Output the (X, Y) coordinate of the center of the cell containing the given text.  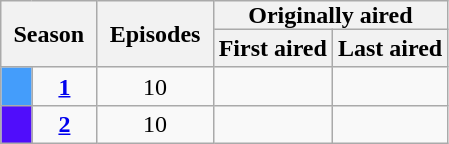
Last aired (390, 48)
1 (64, 86)
First aired (272, 48)
Season (49, 34)
Episodes (155, 34)
Originally aired (330, 15)
2 (64, 124)
